Capture the cell that displays the provided text and extract its [X, Y] central coordinate. 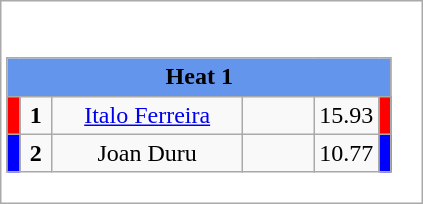
Italo Ferreira [148, 115]
15.93 [346, 115]
Joan Duru [148, 153]
10.77 [346, 153]
Heat 1 [199, 77]
2 [36, 153]
Heat 1 1 Italo Ferreira 15.93 2 Joan Duru 10.77 [212, 102]
1 [36, 115]
